Extract the [x, y] coordinate from the center of the cell holding the provided text.  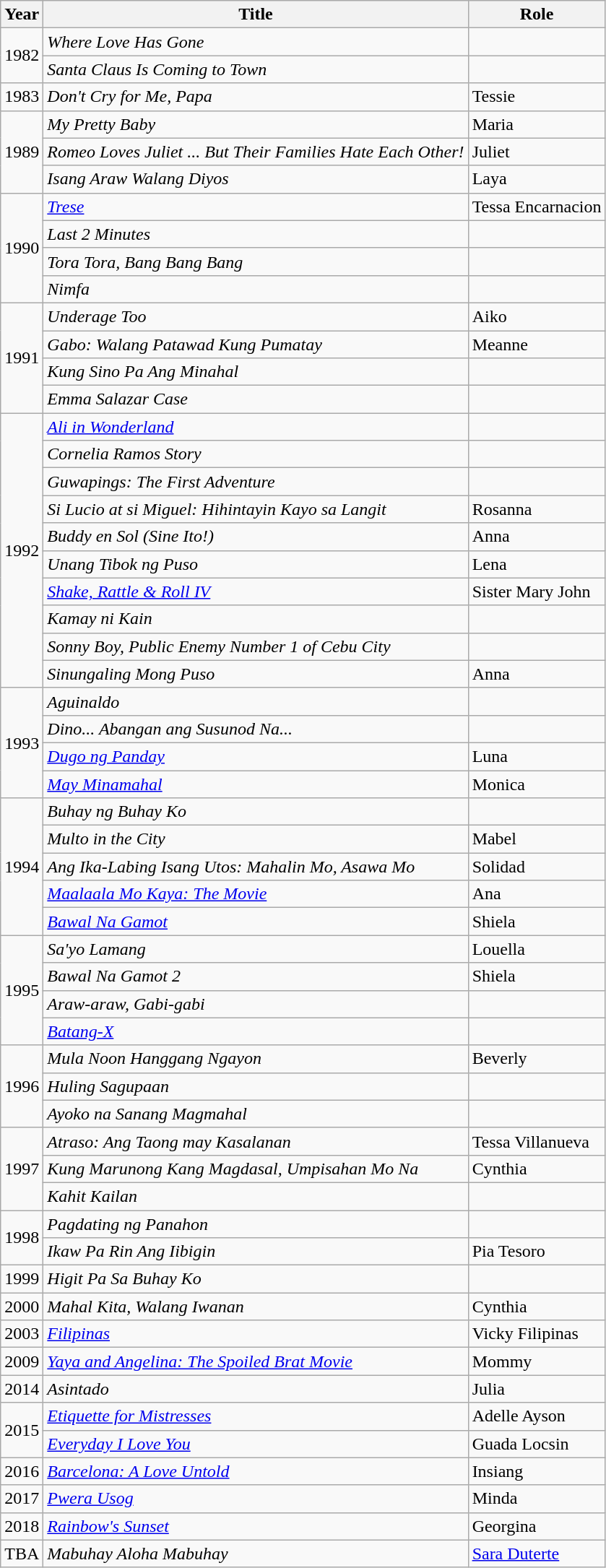
1989 [22, 152]
Etiquette for Mistresses [256, 1416]
Meanne [537, 345]
Batang-X [256, 1031]
1995 [22, 990]
Sara Duterte [537, 1554]
Mommy [537, 1361]
Mabuhay Aloha Mabuhay [256, 1554]
Don't Cry for Me, Papa [256, 97]
1998 [22, 1238]
1993 [22, 742]
Lena [537, 564]
Kahit Kailan [256, 1196]
Pia Tesoro [537, 1252]
Vicky Filipinas [537, 1334]
Araw-araw, Gabi-gabi [256, 1004]
Ayoko na Sanang Magmahal [256, 1114]
Pwera Usog [256, 1499]
Ang Ika-Labing Isang Utos: Mahalin Mo, Asawa Mo [256, 867]
Pagdating ng Panahon [256, 1224]
Yaya and Angelina: The Spoiled Brat Movie [256, 1361]
Filipinas [256, 1334]
Maria [537, 124]
Mahal Kita, Walang Iwanan [256, 1307]
Dino... Abangan ang Susunod Na... [256, 729]
Luna [537, 756]
Guwapings: The First Adventure [256, 482]
Tessa Villanueva [537, 1141]
Bawal Na Gamot [256, 922]
Adelle Ayson [537, 1416]
Kung Sino Pa Ang Minahal [256, 372]
2014 [22, 1389]
Nimfa [256, 289]
May Minamahal [256, 784]
1982 [22, 56]
Si Lucio at si Miguel: Hihintayin Kayo sa Langit [256, 509]
1999 [22, 1279]
Where Love Has Gone [256, 42]
Buddy en Sol (Sine Ito!) [256, 537]
Aiko [537, 316]
Tessa Encarnacion [537, 207]
My Pretty Baby [256, 124]
1990 [22, 248]
1996 [22, 1086]
Insiang [537, 1471]
Juliet [537, 152]
Aguinaldo [256, 701]
Ali in Wonderland [256, 427]
Dugo ng Panday [256, 756]
Ikaw Pa Rin Ang Iibigin [256, 1252]
1992 [22, 550]
Mabel [537, 839]
Kung Marunong Kang Magdasal, Umpisahan Mo Na [256, 1169]
2003 [22, 1334]
Huling Sagupaan [256, 1086]
Laya [537, 179]
Mula Noon Hanggang Ngayon [256, 1059]
Solidad [537, 867]
Sonny Boy, Public Enemy Number 1 of Cebu City [256, 646]
Last 2 Minutes [256, 234]
Shake, Rattle & Roll IV [256, 592]
2018 [22, 1526]
Emma Salazar Case [256, 399]
2009 [22, 1361]
Ana [537, 894]
Julia [537, 1389]
Unang Tibok ng Puso [256, 564]
1997 [22, 1169]
1983 [22, 97]
Isang Araw Walang Diyos [256, 179]
Atraso: Ang Taong may Kasalanan [256, 1141]
Tora Tora, Bang Bang Bang [256, 261]
Monica [537, 784]
2000 [22, 1307]
Minda [537, 1499]
Buhay ng Buhay Ko [256, 812]
Year [22, 14]
Beverly [537, 1059]
Louella [537, 949]
Higit Pa Sa Buhay Ko [256, 1279]
Maalaala Mo Kaya: The Movie [256, 894]
Guada Locsin [537, 1444]
Tessie [537, 97]
Georgina [537, 1526]
Trese [256, 207]
Romeo Loves Juliet ... But Their Families Hate Each Other! [256, 152]
Cornelia Ramos Story [256, 454]
Gabo: Walang Patawad Kung Pumatay [256, 345]
Sa'yo Lamang [256, 949]
Bawal Na Gamot 2 [256, 976]
Underage Too [256, 316]
Rosanna [537, 509]
Sinungaling Mong Puso [256, 674]
2016 [22, 1471]
Everyday I Love You [256, 1444]
Title [256, 14]
TBA [22, 1554]
Santa Claus Is Coming to Town [256, 69]
Rainbow's Sunset [256, 1526]
1994 [22, 867]
Sister Mary John [537, 592]
Barcelona: A Love Untold [256, 1471]
2015 [22, 1430]
Asintado [256, 1389]
Kamay ni Kain [256, 619]
Multo in the City [256, 839]
2017 [22, 1499]
Role [537, 14]
1991 [22, 358]
